Pinpoint the cell where the given text exists, returning its [X, Y] midpoint coordinate. 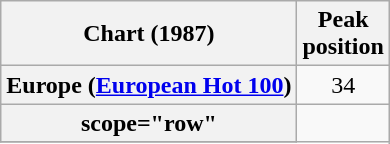
Chart (1987) [149, 34]
34 [343, 85]
scope="row" [149, 123]
Peakposition [343, 34]
Europe (European Hot 100) [149, 85]
